Locate the cell with the specified text and output its [x, y] center coordinate. 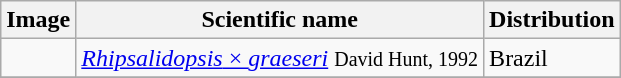
Distribution [552, 20]
Scientific name [280, 20]
Image [38, 20]
Rhipsalidopsis × graeseri David Hunt, 1992 [280, 58]
Brazil [552, 58]
